Find where the given text appears and provide that cell's center as [X, Y] coordinate. 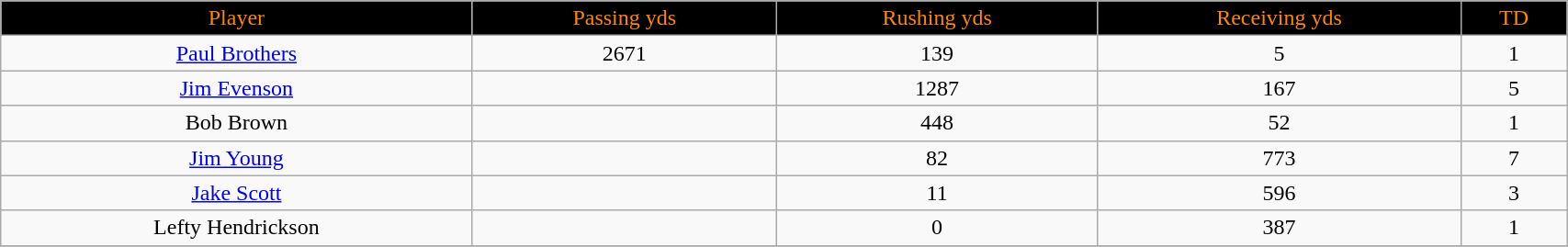
773 [1280, 158]
1287 [937, 88]
Paul Brothers [237, 53]
82 [937, 158]
3 [1514, 193]
Passing yds [625, 18]
7 [1514, 158]
Rushing yds [937, 18]
Jim Evenson [237, 88]
596 [1280, 193]
0 [937, 228]
Jim Young [237, 158]
Receiving yds [1280, 18]
TD [1514, 18]
Lefty Hendrickson [237, 228]
2671 [625, 53]
Jake Scott [237, 193]
387 [1280, 228]
Player [237, 18]
Bob Brown [237, 123]
167 [1280, 88]
52 [1280, 123]
11 [937, 193]
448 [937, 123]
139 [937, 53]
